Return the [X, Y] coordinate for the center point of the cell that contains the specified text.  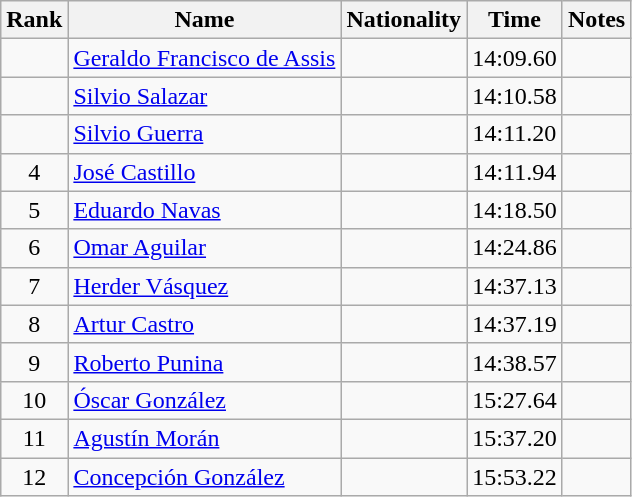
Herder Vásquez [204, 286]
Name [204, 20]
14:24.86 [515, 248]
Rank [34, 20]
Nationality [404, 20]
14:10.58 [515, 96]
14:37.13 [515, 286]
Silvio Guerra [204, 134]
Agustín Morán [204, 438]
6 [34, 248]
14:18.50 [515, 210]
Eduardo Navas [204, 210]
12 [34, 477]
Omar Aguilar [204, 248]
Time [515, 20]
Notes [596, 20]
7 [34, 286]
8 [34, 324]
15:53.22 [515, 477]
15:37.20 [515, 438]
14:09.60 [515, 58]
José Castillo [204, 172]
Roberto Punina [204, 362]
15:27.64 [515, 400]
Silvio Salazar [204, 96]
14:11.94 [515, 172]
14:37.19 [515, 324]
9 [34, 362]
10 [34, 400]
14:38.57 [515, 362]
Geraldo Francisco de Assis [204, 58]
Concepción González [204, 477]
5 [34, 210]
14:11.20 [515, 134]
11 [34, 438]
4 [34, 172]
Óscar González [204, 400]
Artur Castro [204, 324]
